Pinpoint the cell where the given text exists, returning its [X, Y] midpoint coordinate. 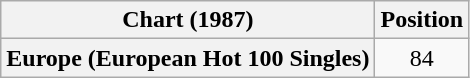
84 [422, 58]
Europe (European Hot 100 Singles) [188, 58]
Position [422, 20]
Chart (1987) [188, 20]
